Capture the cell that displays the provided text and extract its (X, Y) central coordinate. 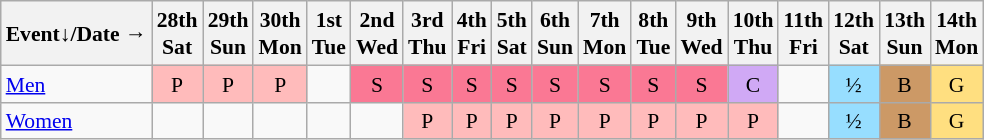
1stTue (329, 33)
Women (76, 120)
13thSun (904, 33)
2ndWed (377, 33)
C (754, 84)
3rdThu (428, 33)
5thSat (512, 33)
7thMon (604, 33)
Event↓/Date → (76, 33)
10thThu (754, 33)
4thFri (472, 33)
30thMon (280, 33)
29thSun (228, 33)
Men (76, 84)
14thMon (956, 33)
11thFri (803, 33)
6thSun (555, 33)
12thSat (854, 33)
9thWed (701, 33)
28thSat (178, 33)
8thTue (653, 33)
